For the text-containing cell, return its midpoint in [X, Y] coordinate format. 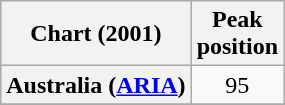
Peakposition [237, 34]
Australia (ARIA) [96, 85]
Chart (2001) [96, 34]
95 [237, 85]
